Scan for the cell matching the given text and deliver its [x, y] coordinate at center. 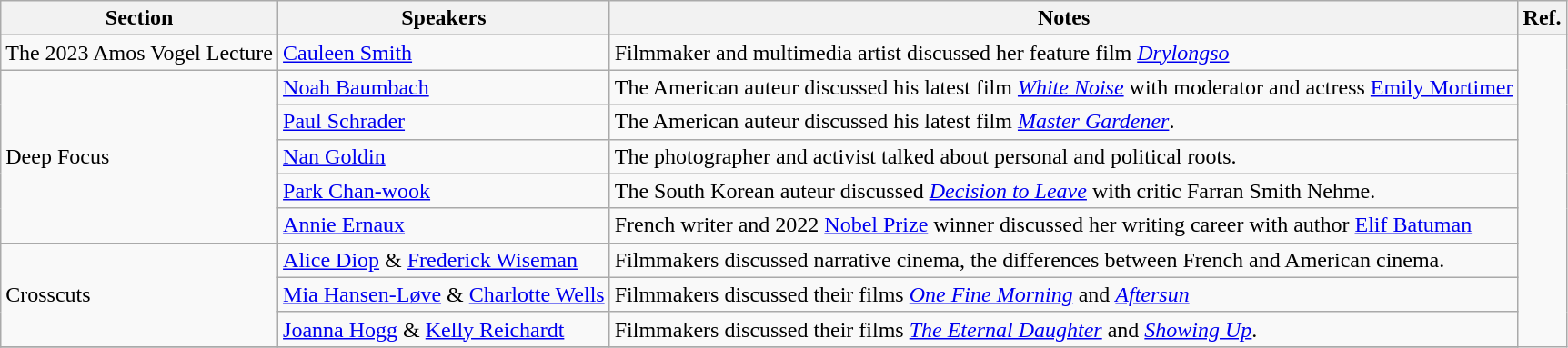
Alice Diop & Frederick Wiseman [444, 260]
French writer and 2022 Nobel Prize winner discussed her writing career with author Elif Batuman [1064, 225]
Filmmakers discussed narrative cinema, the differences between French and American cinema. [1064, 260]
Speakers [444, 18]
The American auteur discussed his latest film White Noise with moderator and actress Emily Mortimer [1064, 87]
The South Korean auteur discussed Decision to Leave with critic Farran Smith Nehme. [1064, 191]
Ref. [1543, 18]
Filmmakers discussed their films One Fine Morning and Aftersun [1064, 294]
Nan Goldin [444, 156]
The American auteur discussed his latest film Master Gardener. [1064, 122]
The 2023 Amos Vogel Lecture [140, 53]
Mia Hansen-Løve & Charlotte Wells [444, 294]
Notes [1064, 18]
Paul Schrader [444, 122]
Park Chan-wook [444, 191]
Filmmakers discussed their films The Eternal Daughter and Showing Up. [1064, 329]
Filmmaker and multimedia artist discussed her feature film Drylongso [1064, 53]
Noah Baumbach [444, 87]
The photographer and activist talked about personal and political roots. [1064, 156]
Joanna Hogg & Kelly Reichardt [444, 329]
Section [140, 18]
Crosscuts [140, 294]
Annie Ernaux [444, 225]
Cauleen Smith [444, 53]
Deep Focus [140, 156]
